Return (x, y) of the center of cell containing provided text 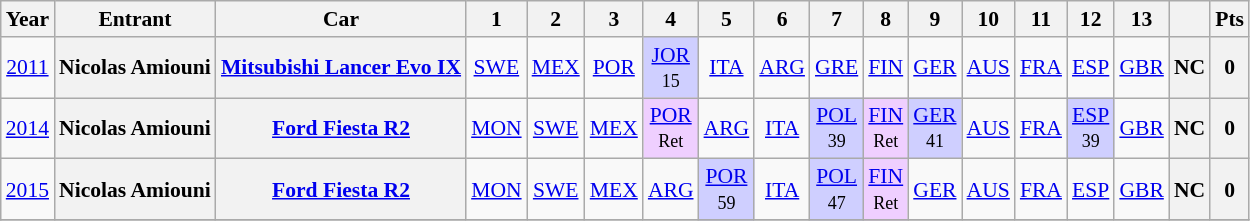
1 (496, 19)
Year (28, 19)
POR (614, 68)
Mitsubishi Lancer Evo IX (341, 68)
POR59 (727, 190)
2011 (28, 68)
FIN (886, 68)
11 (1041, 19)
9 (934, 19)
JOR15 (671, 68)
GRE (836, 68)
2014 (28, 128)
6 (782, 19)
12 (1090, 19)
POL47 (836, 190)
10 (988, 19)
Entrant (135, 19)
Pts (1230, 19)
8 (886, 19)
2 (556, 19)
POL39 (836, 128)
13 (1142, 19)
5 (727, 19)
3 (614, 19)
GER41 (934, 128)
4 (671, 19)
7 (836, 19)
ESP39 (1090, 128)
PORRet (671, 128)
2015 (28, 190)
Car (341, 19)
